Return [X, Y] of the center of cell containing provided text 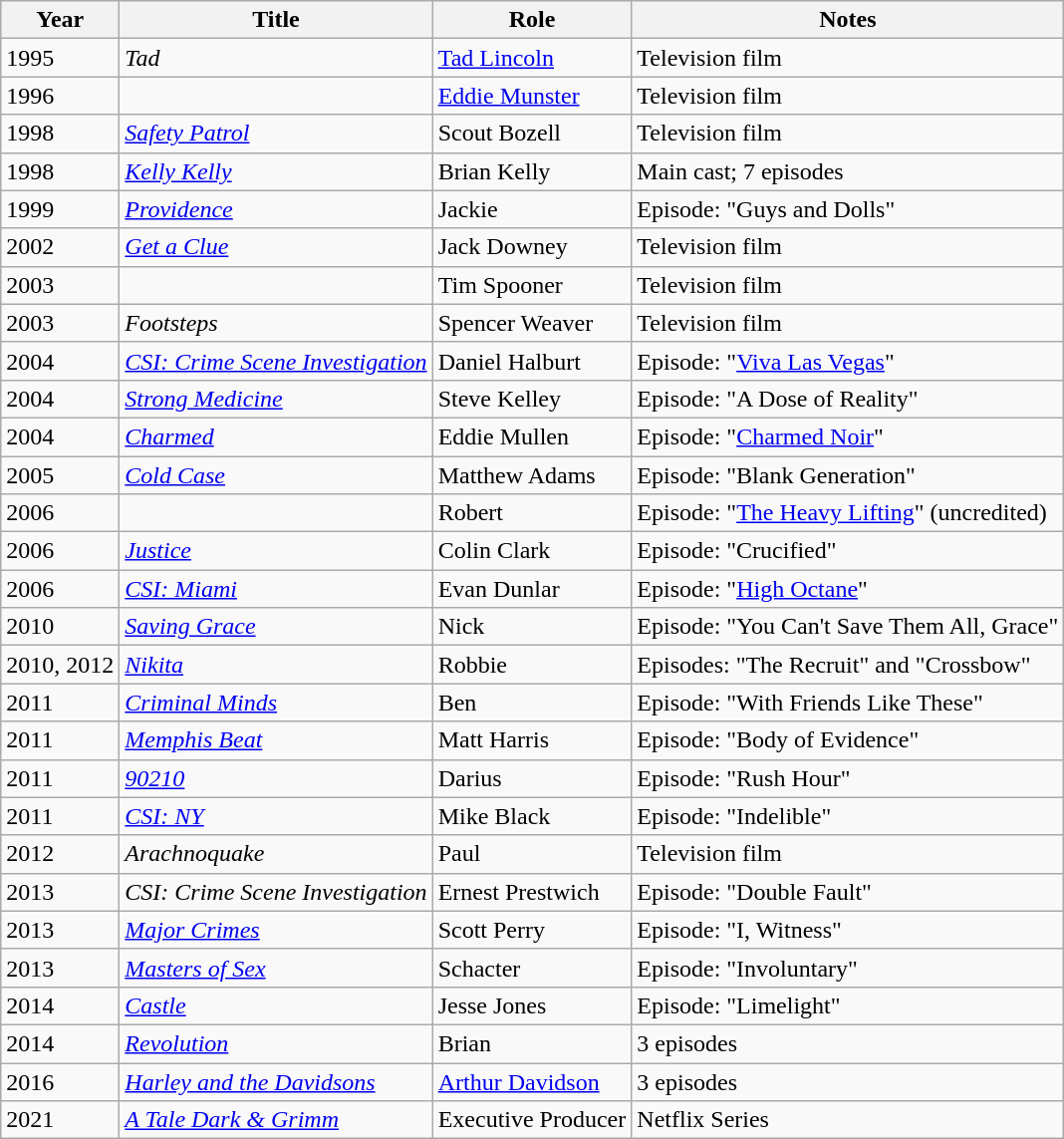
2016 [60, 1081]
Harley and the Davidsons [276, 1081]
Cold Case [276, 475]
Evan Dunlar [532, 589]
Episode: "Viva Las Vegas" [848, 361]
Episode: "You Can't Save Them All, Grace" [848, 627]
Episode: "The Heavy Lifting" (uncredited) [848, 513]
2002 [60, 247]
Nick [532, 627]
Episode: "High Octane" [848, 589]
Arthur Davidson [532, 1081]
Justice [276, 551]
Colin Clark [532, 551]
Nikita [276, 665]
1996 [60, 96]
Tad Lincoln [532, 58]
Safety Patrol [276, 134]
Providence [276, 209]
Arachnoquake [276, 854]
Episode: "Rush Hour" [848, 778]
90210 [276, 778]
Scott Perry [532, 930]
Notes [848, 20]
Eddie Mullen [532, 436]
Jackie [532, 209]
CSI: NY [276, 816]
Brian Kelly [532, 171]
Episode: "Body of Evidence" [848, 740]
Episode: "Double Fault" [848, 892]
Steve Kelley [532, 399]
2010, 2012 [60, 665]
Ernest Prestwich [532, 892]
Scout Bozell [532, 134]
Castle [276, 1005]
Episode: "With Friends Like These" [848, 703]
Schacter [532, 968]
Eddie Munster [532, 96]
Episode: "Crucified" [848, 551]
Main cast; 7 episodes [848, 171]
Darius [532, 778]
Get a Clue [276, 247]
Episode: "Involuntary" [848, 968]
Episode: "Guys and Dolls" [848, 209]
Daniel Halburt [532, 361]
Kelly Kelly [276, 171]
Role [532, 20]
Year [60, 20]
Matthew Adams [532, 475]
Robbie [532, 665]
Memphis Beat [276, 740]
Spencer Weaver [532, 323]
Footsteps [276, 323]
Episode: "I, Witness" [848, 930]
Episode: "Limelight" [848, 1005]
Episode: "Indelible" [848, 816]
Charmed [276, 436]
Major Crimes [276, 930]
Episode: "Charmed Noir" [848, 436]
Paul [532, 854]
Brian [532, 1043]
CSI: Miami [276, 589]
Episode: "Blank Generation" [848, 475]
Strong Medicine [276, 399]
2012 [60, 854]
Jack Downey [532, 247]
Mike Black [532, 816]
Criminal Minds [276, 703]
Netflix Series [848, 1120]
Matt Harris [532, 740]
Revolution [276, 1043]
Tad [276, 58]
Episode: "A Dose of Reality" [848, 399]
Ben [532, 703]
Masters of Sex [276, 968]
A Tale Dark & Grimm [276, 1120]
2021 [60, 1120]
Robert [532, 513]
Saving Grace [276, 627]
2010 [60, 627]
1999 [60, 209]
Title [276, 20]
Episodes: "The Recruit" and "Crossbow" [848, 665]
Tim Spooner [532, 285]
1995 [60, 58]
Jesse Jones [532, 1005]
2005 [60, 475]
Executive Producer [532, 1120]
